Locate the cell with the specified text and output its (x, y) center coordinate. 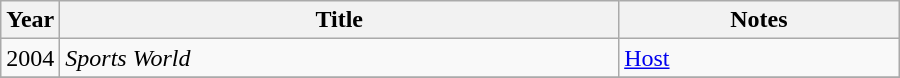
Year (30, 20)
Title (340, 20)
Notes (760, 20)
2004 (30, 58)
Sports World (340, 58)
Host (760, 58)
